Return the (x, y) coordinate for the center point of the cell that contains the specified text.  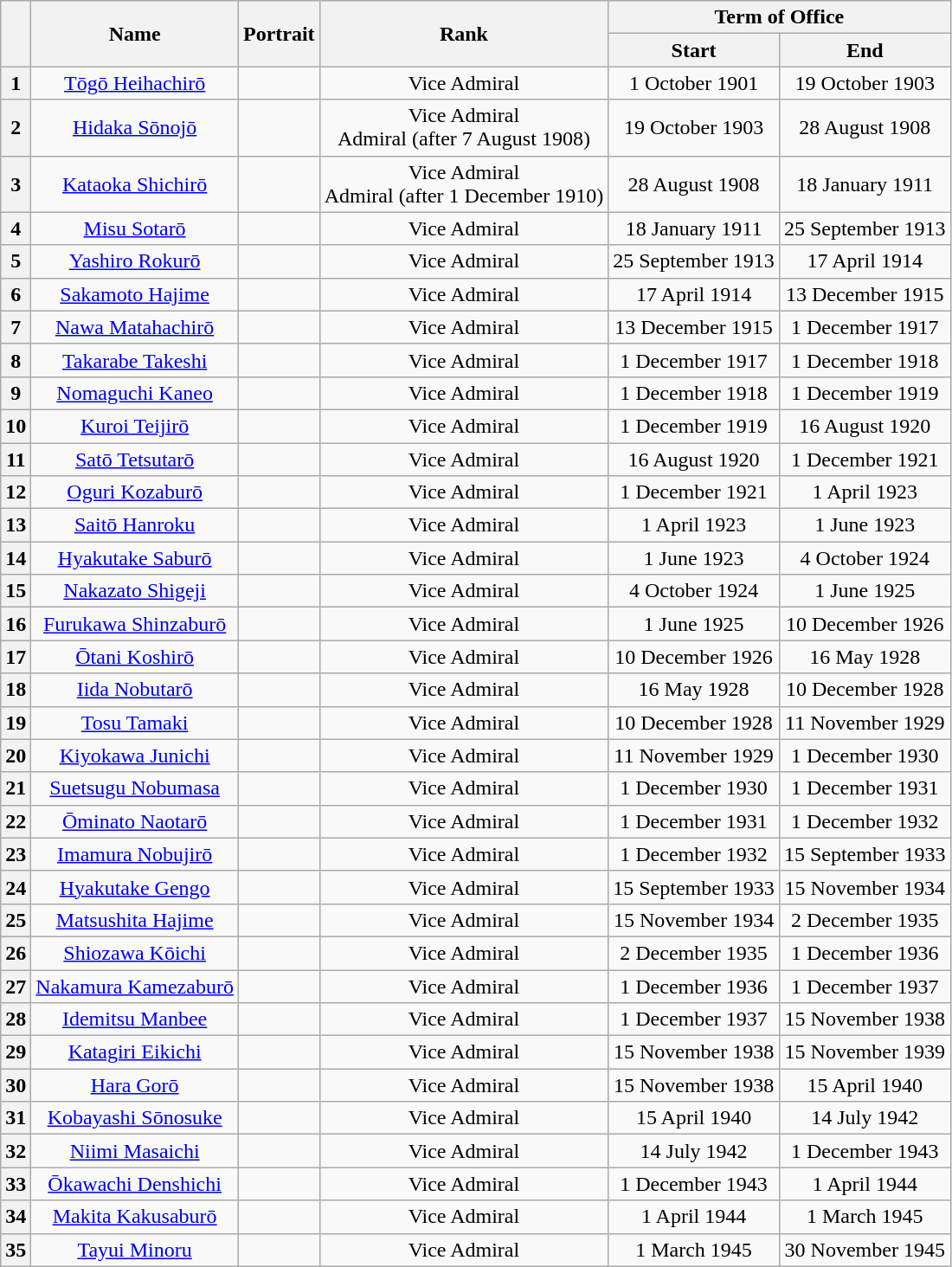
Satō Tetsutarō (135, 460)
12 (16, 492)
Portrait (279, 34)
Iida Nobutarō (135, 690)
Hyakutake Gengo (135, 887)
Tayui Minoru (135, 1250)
25 (16, 920)
23 (16, 854)
1 October 1901 (694, 83)
7 (16, 327)
Nakazato Shigeji (135, 591)
Hara Gorō (135, 1085)
15 (16, 591)
Suetsugu Nobumasa (135, 788)
Start (694, 50)
30 (16, 1085)
Idemitsu Manbee (135, 1019)
Misu Sotarō (135, 228)
Matsushita Hajime (135, 920)
Takarabe Takeshi (135, 360)
Sakamoto Hajime (135, 294)
Tosu Tamaki (135, 723)
2 (16, 128)
9 (16, 393)
33 (16, 1184)
30 November 1945 (865, 1250)
Kataoka Shichirō (135, 183)
Oguri Kozaburō (135, 492)
3 (16, 183)
26 (16, 953)
1 (16, 83)
Vice AdmiralAdmiral (after 7 August 1908) (464, 128)
End (865, 50)
Kuroi Teijirō (135, 426)
Ōminato Naotarō (135, 821)
Hyakutake Saburō (135, 558)
Hidaka Sōnojō (135, 128)
16 (16, 624)
Ōkawachi Denshichi (135, 1184)
18 (16, 690)
27 (16, 986)
17 (16, 657)
Shiozawa Kōichi (135, 953)
19 (16, 723)
28 (16, 1019)
34 (16, 1217)
31 (16, 1118)
35 (16, 1250)
6 (16, 294)
Nomaguchi Kaneo (135, 393)
14 (16, 558)
Imamura Nobujirō (135, 854)
Furukawa Shinzaburō (135, 624)
Nakamura Kamezaburō (135, 986)
Tōgō Heihachirō (135, 83)
10 (16, 426)
4 (16, 228)
21 (16, 788)
32 (16, 1151)
5 (16, 261)
Nawa Matahachirō (135, 327)
Rank (464, 34)
8 (16, 360)
Katagiri Eikichi (135, 1052)
Kiyokawa Junichi (135, 756)
Niimi Masaichi (135, 1151)
11 (16, 460)
Yashiro Rokurō (135, 261)
Makita Kakusaburō (135, 1217)
Kobayashi Sōnosuke (135, 1118)
15 November 1939 (865, 1052)
Vice AdmiralAdmiral (after 1 December 1910) (464, 183)
29 (16, 1052)
13 (16, 525)
24 (16, 887)
Ōtani Koshirō (135, 657)
20 (16, 756)
Name (135, 34)
Saitō Hanroku (135, 525)
Term of Office (779, 17)
22 (16, 821)
